Detect which cell encompasses the target text, then output its (X, Y) center coordinate. 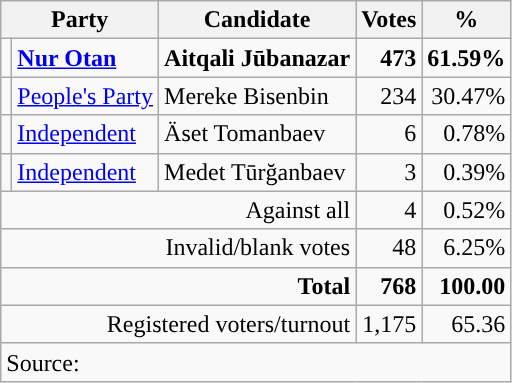
Mereke Bisenbin (258, 96)
768 (389, 286)
Against all (178, 210)
Candidate (258, 20)
0.52% (466, 210)
Äset Tomanbaev (258, 134)
% (466, 20)
Registered voters/turnout (178, 324)
4 (389, 210)
6.25% (466, 248)
1,175 (389, 324)
Medet Tūrğanbaev (258, 172)
0.78% (466, 134)
234 (389, 96)
Source: (256, 362)
100.00 (466, 286)
Total (178, 286)
Party (80, 20)
Aitqali Jūbanazar (258, 58)
People's Party (86, 96)
6 (389, 134)
3 (389, 172)
473 (389, 58)
Votes (389, 20)
30.47% (466, 96)
65.36 (466, 324)
0.39% (466, 172)
Invalid/blank votes (178, 248)
48 (389, 248)
61.59% (466, 58)
Nur Otan (86, 58)
